Output the (X, Y) coordinate of the center of the cell containing the given text.  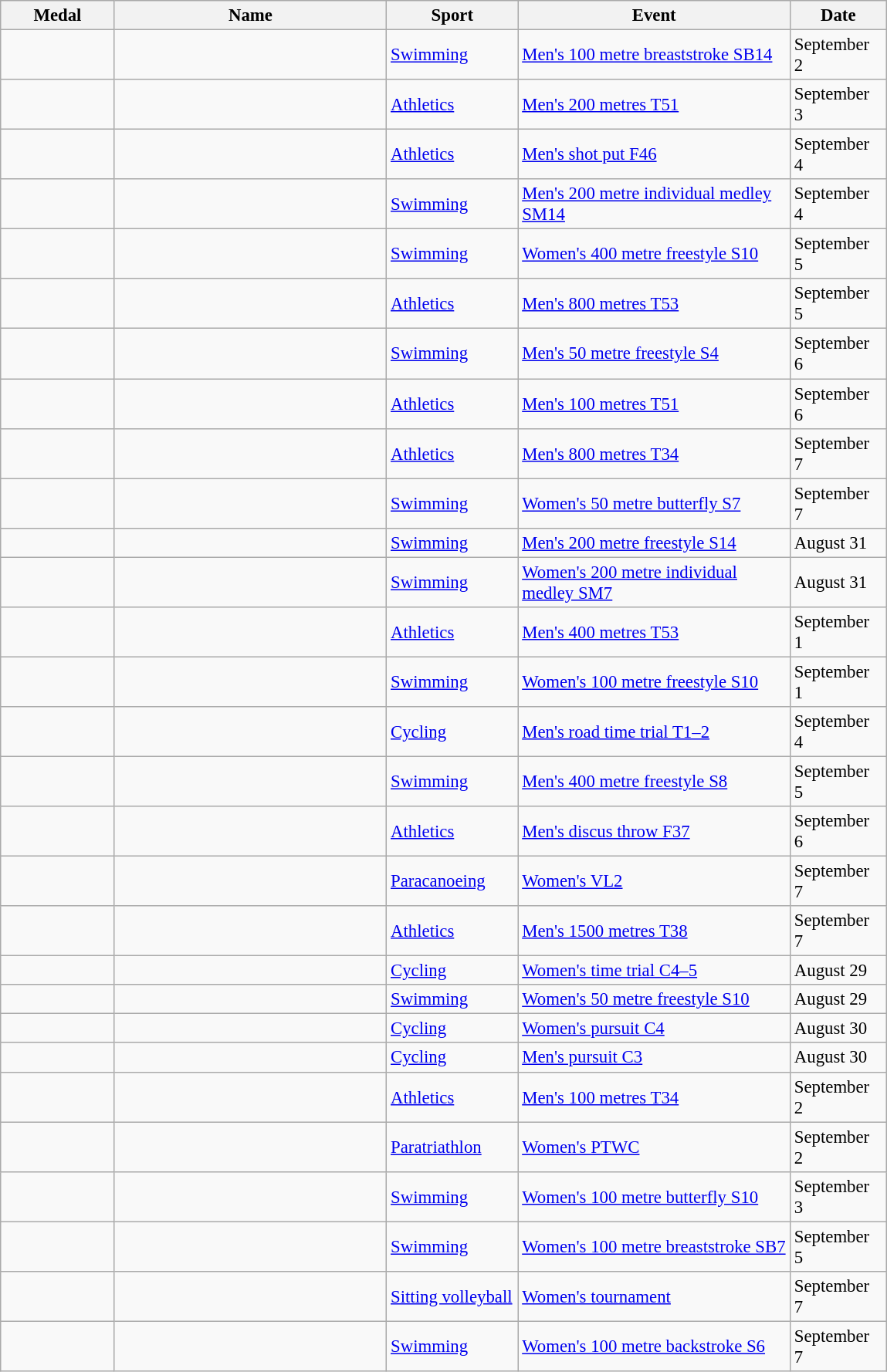
Men's 50 metre freestyle S4 (655, 353)
Women's 400 metre freestyle S10 (655, 255)
Men's 1500 metres T38 (655, 931)
Men's 400 metre freestyle S8 (655, 781)
Men's 400 metres T53 (655, 633)
Men's 800 metres T53 (655, 304)
Paracanoeing (452, 881)
Men's 100 metres T51 (655, 404)
Women's 100 metre backstroke S6 (655, 1346)
Men's 100 metres T34 (655, 1097)
Men's pursuit C3 (655, 1058)
Women's 50 metre butterfly S7 (655, 503)
Men's 100 metre breaststroke SB14 (655, 56)
Women's 100 metre freestyle S10 (655, 682)
Men's discus throw F37 (655, 832)
Name (250, 15)
Women's pursuit C4 (655, 1029)
Men's shot put F46 (655, 154)
Men's 200 metres T51 (655, 105)
Medal (57, 15)
Date (838, 15)
Women's 100 metre breaststroke SB7 (655, 1247)
Men's 800 metres T34 (655, 454)
Sitting volleyball (452, 1296)
Men's 200 metre freestyle S14 (655, 542)
Women's 50 metre freestyle S10 (655, 999)
Women's PTWC (655, 1147)
Sport (452, 15)
Paratriathlon (452, 1147)
Women's tournament (655, 1296)
Men's road time trial T1–2 (655, 732)
Men's 200 metre individual medley SM14 (655, 204)
Women's 200 metre individual medley SM7 (655, 582)
Women's VL2 (655, 881)
Women's 100 metre butterfly S10 (655, 1196)
Event (655, 15)
Women's time trial C4–5 (655, 971)
